From the cell containing the given text, extract its center point as (X, Y) coordinate. 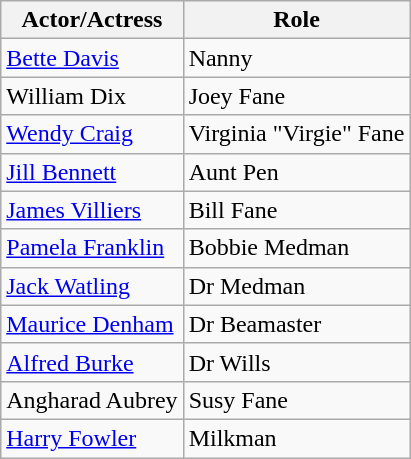
James Villiers (92, 210)
Nanny (296, 58)
Alfred Burke (92, 362)
Role (296, 20)
Dr Beamaster (296, 324)
Harry Fowler (92, 438)
Joey Fane (296, 96)
Bette Davis (92, 58)
Jill Bennett (92, 172)
Bobbie Medman (296, 248)
Susy Fane (296, 400)
Dr Wills (296, 362)
Angharad Aubrey (92, 400)
Milkman (296, 438)
Actor/Actress (92, 20)
Bill Fane (296, 210)
Maurice Denham (92, 324)
Aunt Pen (296, 172)
Virginia "Virgie" Fane (296, 134)
Pamela Franklin (92, 248)
Wendy Craig (92, 134)
Dr Medman (296, 286)
Jack Watling (92, 286)
William Dix (92, 96)
